From the cell containing the given text, extract its center point as (X, Y) coordinate. 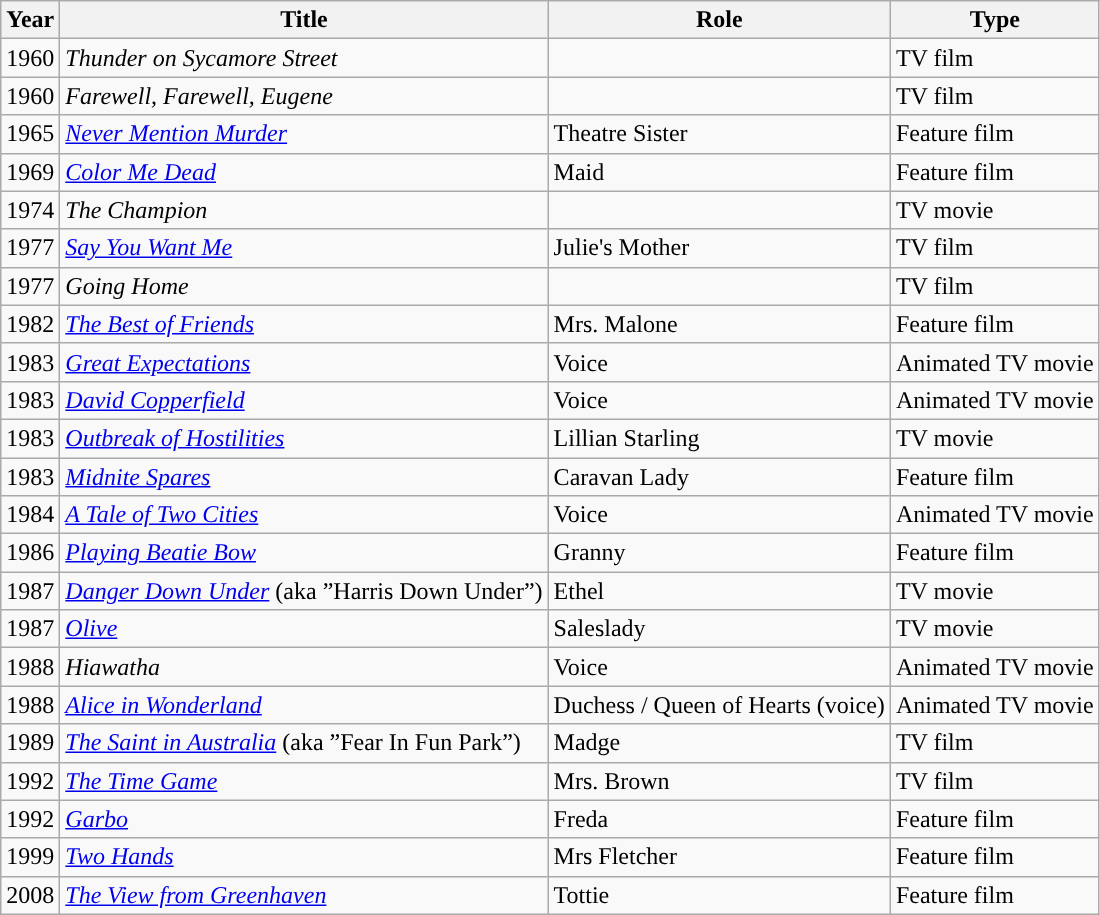
Freda (719, 819)
1986 (30, 553)
Thunder on Sycamore Street (304, 58)
The Champion (304, 210)
1969 (30, 172)
Mrs Fletcher (719, 857)
Year (30, 20)
1999 (30, 857)
2008 (30, 895)
David Copperfield (304, 400)
Playing Beatie Bow (304, 553)
Garbo (304, 819)
1989 (30, 743)
Olive (304, 629)
Madge (719, 743)
Never Mention Murder (304, 134)
Going Home (304, 286)
Theatre Sister (719, 134)
Maid (719, 172)
Great Expectations (304, 362)
Mrs. Brown (719, 781)
Caravan Lady (719, 477)
Farewell, Farewell, Eugene (304, 96)
The Best of Friends (304, 324)
1965 (30, 134)
Mrs. Malone (719, 324)
Type (994, 20)
Granny (719, 553)
Say You Want Me (304, 248)
Hiawatha (304, 667)
A Tale of Two Cities (304, 515)
Tottie (719, 895)
Danger Down Under (aka ”Harris Down Under”) (304, 591)
1984 (30, 515)
1982 (30, 324)
The Time Game (304, 781)
Ethel (719, 591)
The View from Greenhaven (304, 895)
Duchess / Queen of Hearts (voice) (719, 705)
Alice in Wonderland (304, 705)
Role (719, 20)
Julie's Mother (719, 248)
Lillian Starling (719, 438)
1974 (30, 210)
Saleslady (719, 629)
Midnite Spares (304, 477)
Outbreak of Hostilities (304, 438)
The Saint in Australia (aka ”Fear In Fun Park”) (304, 743)
Two Hands (304, 857)
Title (304, 20)
Color Me Dead (304, 172)
